Pinpoint the cell where the given text exists, returning its (X, Y) midpoint coordinate. 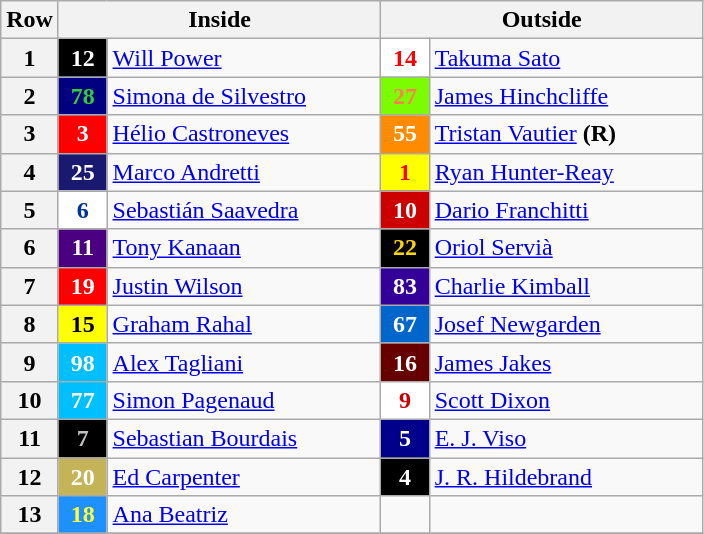
Sebastian Bourdais (244, 438)
55 (406, 134)
Ed Carpenter (244, 477)
Tristan Vautier (R) (566, 134)
8 (30, 324)
Simona de Silvestro (244, 96)
Hélio Castroneves (244, 134)
Row (30, 20)
Ryan Hunter-Reay (566, 172)
Josef Newgarden (566, 324)
16 (406, 362)
78 (82, 96)
Alex Tagliani (244, 362)
2 (30, 96)
Tony Kanaan (244, 248)
Outside (542, 20)
Will Power (244, 58)
22 (406, 248)
Charlie Kimball (566, 286)
Justin Wilson (244, 286)
E. J. Viso (566, 438)
Oriol Servià (566, 248)
20 (82, 477)
67 (406, 324)
98 (82, 362)
15 (82, 324)
Inside (219, 20)
77 (82, 400)
J. R. Hildebrand (566, 477)
Ana Beatriz (244, 515)
18 (82, 515)
James Jakes (566, 362)
Graham Rahal (244, 324)
Scott Dixon (566, 400)
Sebastián Saavedra (244, 210)
Simon Pagenaud (244, 400)
James Hinchcliffe (566, 96)
13 (30, 515)
Dario Franchitti (566, 210)
25 (82, 172)
19 (82, 286)
Marco Andretti (244, 172)
Takuma Sato (566, 58)
27 (406, 96)
14 (406, 58)
83 (406, 286)
